Determine the [X, Y] coordinate at the center of the cell enclosing the given text.  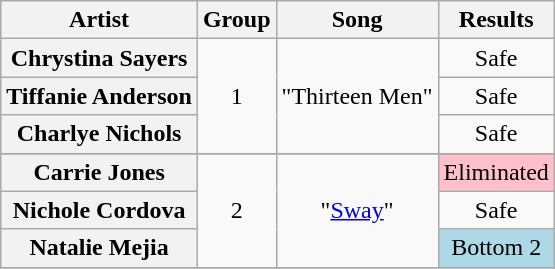
Bottom 2 [496, 248]
Song [357, 20]
"Sway" [357, 210]
2 [236, 210]
Tiffanie Anderson [100, 96]
Chrystina Sayers [100, 58]
Results [496, 20]
Artist [100, 20]
Nichole Cordova [100, 210]
Eliminated [496, 172]
Group [236, 20]
Charlye Nichols [100, 134]
1 [236, 96]
Carrie Jones [100, 172]
"Thirteen Men" [357, 96]
Natalie Mejia [100, 248]
